Detect which cell encompasses the target text, then output its (X, Y) center coordinate. 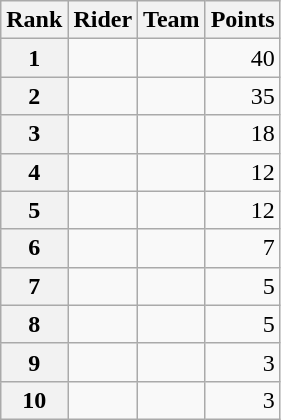
1 (34, 58)
35 (242, 96)
18 (242, 134)
Rider (103, 20)
2 (34, 96)
6 (34, 248)
9 (34, 362)
4 (34, 172)
8 (34, 324)
40 (242, 58)
Points (242, 20)
10 (34, 400)
Rank (34, 20)
Team (172, 20)
